Extract the (x, y) coordinate from the center of the cell holding the provided text.  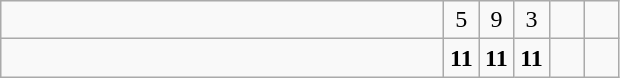
9 (496, 20)
5 (462, 20)
3 (532, 20)
